For the text-containing cell, return its midpoint in [x, y] coordinate format. 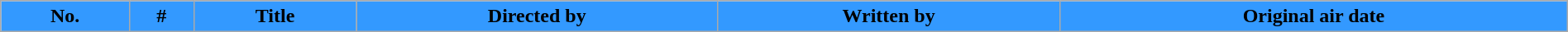
# [162, 16]
Written by [889, 16]
Directed by [537, 16]
Title [275, 16]
Original air date [1314, 16]
No. [65, 16]
